Capture the cell that displays the provided text and extract its (X, Y) central coordinate. 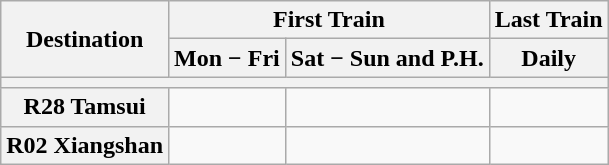
Sat − Sun and P.H. (387, 58)
Daily (548, 58)
Last Train (548, 20)
R28 Tamsui (85, 107)
First Train (330, 20)
Destination (85, 39)
R02 Xiangshan (85, 145)
Mon − Fri (228, 58)
